Locate the cell with the specified text and output its (x, y) center coordinate. 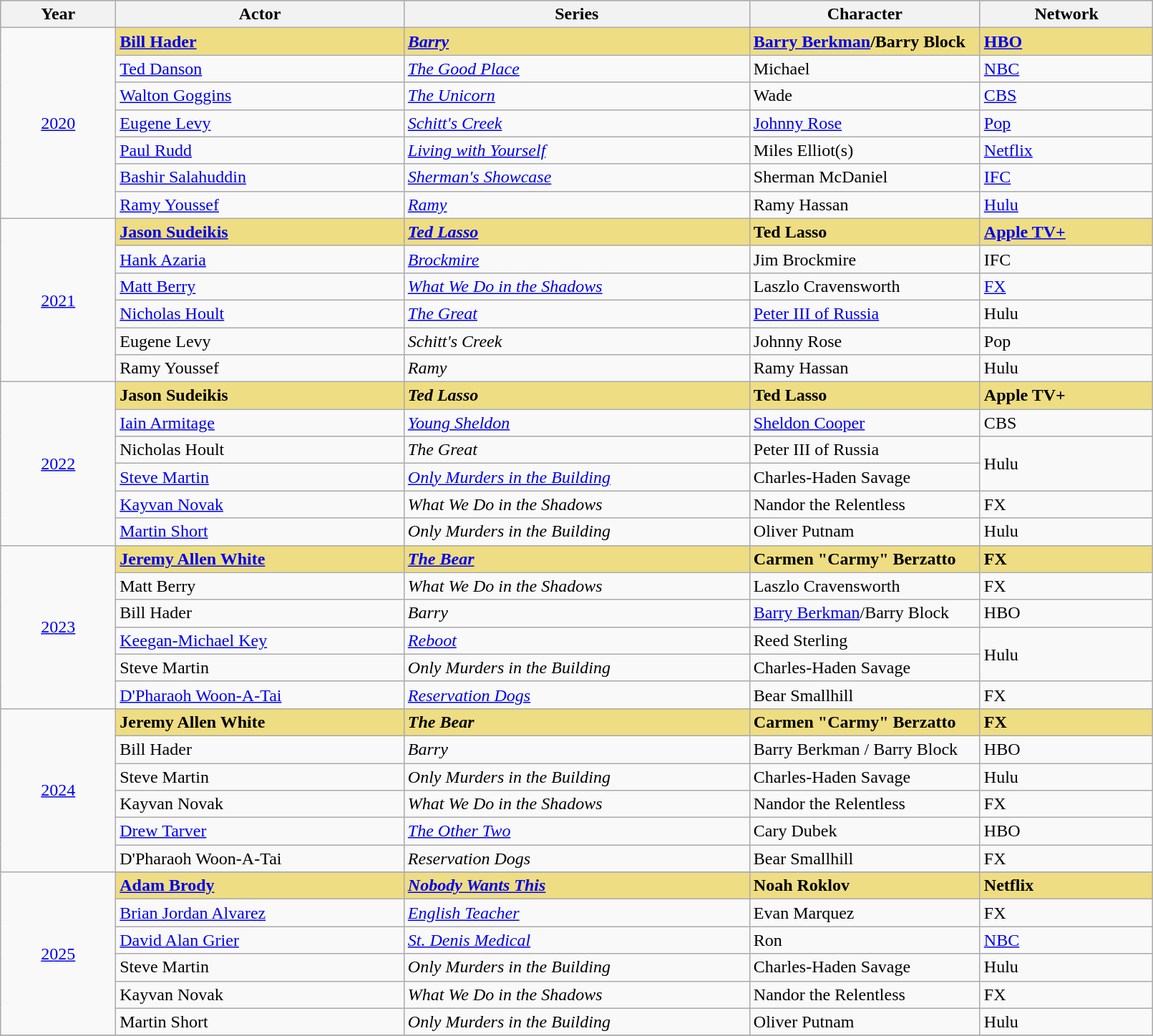
David Alan Grier (261, 940)
English Teacher (577, 913)
Young Sheldon (577, 423)
Character (865, 14)
Keegan-Michael Key (261, 640)
The Other Two (577, 831)
Miles Elliot(s) (865, 150)
Bashir Salahuddin (261, 177)
Noah Roklov (865, 886)
Brian Jordan Alvarez (261, 913)
Year (59, 14)
Network (1066, 14)
Iain Armitage (261, 423)
Series (577, 14)
Ted Danson (261, 69)
Cary Dubek (865, 831)
Sherman's Showcase (577, 177)
Nobody Wants This (577, 886)
Paul Rudd (261, 150)
Living with Yourself (577, 150)
Reboot (577, 640)
Barry Berkman / Barry Block (865, 749)
2021 (59, 300)
St. Denis Medical (577, 940)
Sheldon Cooper (865, 423)
The Good Place (577, 69)
Ron (865, 940)
The Unicorn (577, 96)
2022 (59, 464)
Wade (865, 96)
Hank Azaria (261, 259)
2023 (59, 627)
Sherman McDaniel (865, 177)
Actor (261, 14)
Adam Brody (261, 886)
2020 (59, 123)
Drew Tarver (261, 831)
Brockmire (577, 259)
Walton Goggins (261, 96)
Reed Sterling (865, 640)
Jim Brockmire (865, 259)
Evan Marquez (865, 913)
2025 (59, 954)
2024 (59, 790)
Michael (865, 69)
